Output the (X, Y) coordinate of the center of the cell containing the given text.  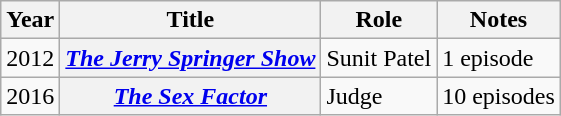
The Sex Factor (190, 96)
10 episodes (499, 96)
2012 (30, 58)
Judge (379, 96)
The Jerry Springer Show (190, 58)
Year (30, 20)
Role (379, 20)
1 episode (499, 58)
2016 (30, 96)
Title (190, 20)
Notes (499, 20)
Sunit Patel (379, 58)
